Determine the [X, Y] coordinate at the center of the cell enclosing the given text.  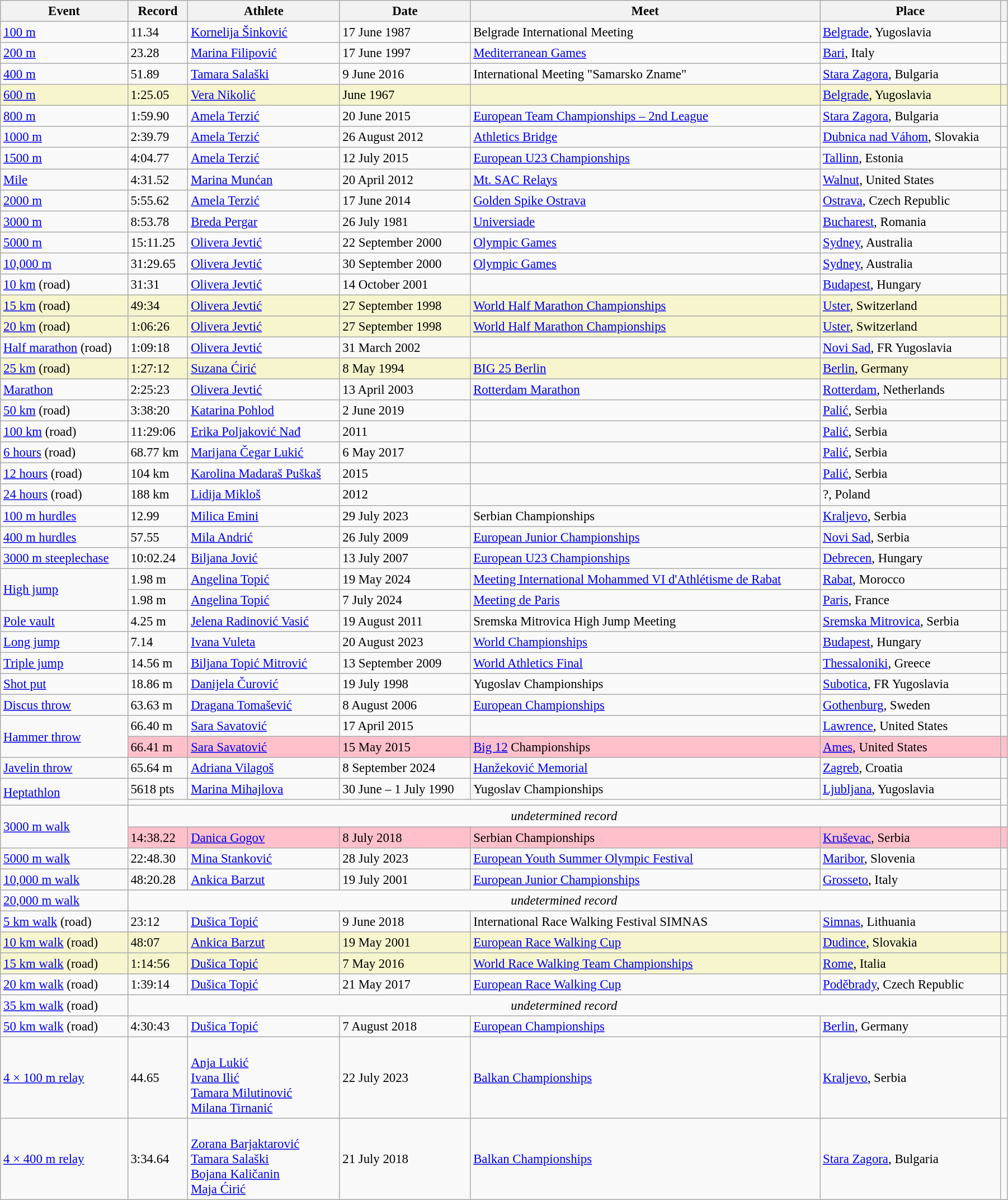
Shot put [64, 684]
200 m [64, 53]
Novi Sad, Serbia [911, 537]
Thessaloniki, Greece [911, 663]
2011 [405, 432]
3000 m steeplechase [64, 558]
Erika Poljaković Nađ [264, 432]
400 m [64, 74]
World Race Walking Team Championships [646, 963]
11.34 [158, 32]
8 September 2024 [405, 768]
22:48.30 [158, 858]
15:11.25 [158, 242]
Record [158, 11]
Lawrence, United States [911, 726]
3:38:20 [158, 411]
Rotterdam Marathon [646, 390]
600 m [64, 95]
7.14 [158, 642]
10,000 m walk [64, 879]
19 July 2001 [405, 879]
Anja LukićIvana IlićTamara MilutinovićMilana Tirnanić [264, 1078]
Meeting International Mohammed VI d'Athlétisme de Rabat [646, 579]
Mediterranean Games [646, 53]
14.56 m [158, 663]
Adriana Vilagoš [264, 768]
20 June 2015 [405, 116]
Event [64, 11]
Golden Spike Ostrava [646, 200]
Breda Pergar [264, 222]
Kruševac, Serbia [911, 837]
Belgrade International Meeting [646, 32]
European Team Championships – 2nd League [646, 116]
Tamara Salaški [264, 74]
1:06:26 [158, 327]
Mina Stanković [264, 858]
20,000 m walk [64, 900]
Danica Gogov [264, 837]
Tallinn, Estonia [911, 158]
4.25 m [158, 621]
Universiade [646, 222]
3000 m walk [64, 827]
66.40 m [158, 726]
15 May 2015 [405, 747]
50 km walk (road) [64, 1027]
International Meeting "Samarsko Zname" [646, 74]
1:09:18 [158, 347]
Big 12 Championships [646, 747]
2:25:23 [158, 390]
14:38.22 [158, 837]
8:53.78 [158, 222]
Hammer throw [64, 736]
Sremska Mitrovica, Serbia [911, 621]
20 km walk (road) [64, 985]
23:12 [158, 921]
Marina Mihajlova [264, 789]
51.89 [158, 74]
15 km walk (road) [64, 963]
1000 m [64, 137]
Athlete [264, 11]
Bucharest, Romania [911, 222]
World Athletics Final [646, 663]
Dragana Tomašević [264, 705]
Ivana Vuleta [264, 642]
23.28 [158, 53]
2000 m [64, 200]
21 May 2017 [405, 985]
Place [911, 11]
1:39:14 [158, 985]
Danijela Čurović [264, 684]
100 m hurdles [64, 516]
68.77 km [158, 453]
10 km (road) [64, 285]
Suzana Ćirić [264, 369]
6 hours (road) [64, 453]
Zorana BarjaktarovićTamara SalaškiBojana KaličaninMaja Ćirić [264, 1159]
100 m [64, 32]
Meet [646, 11]
13 July 2007 [405, 558]
International Race Walking Festival SIMNAS [646, 921]
13 April 2003 [405, 390]
17 April 2015 [405, 726]
10,000 m [64, 263]
31:31 [158, 285]
57.55 [158, 537]
4 × 400 m relay [64, 1159]
Date [405, 11]
17 June 1987 [405, 32]
19 May 2024 [405, 579]
31 March 2002 [405, 347]
3:34.64 [158, 1159]
5618 pts [158, 789]
3000 m [64, 222]
Athletics Bridge [646, 137]
Novi Sad, FR Yugoslavia [911, 347]
104 km [158, 474]
30 September 2000 [405, 263]
24 hours (road) [64, 495]
63.63 m [158, 705]
Karolina Madaraš Puškaš [264, 474]
Dudince, Slovakia [911, 943]
18.86 m [158, 684]
5:55.62 [158, 200]
8 July 2018 [405, 837]
1:59.90 [158, 116]
1:25.05 [158, 95]
8 May 1994 [405, 369]
4:30:43 [158, 1027]
Marathon [64, 390]
BIG 25 Berlin [646, 369]
12 July 2015 [405, 158]
19 July 1998 [405, 684]
Kornelija Šinković [264, 32]
66.41 m [158, 747]
19 May 2001 [405, 943]
8 August 2006 [405, 705]
26 July 1981 [405, 222]
6 May 2017 [405, 453]
21 July 2018 [405, 1159]
50 km (road) [64, 411]
10:02.24 [158, 558]
Triple jump [64, 663]
4 × 100 m relay [64, 1078]
World Championships [646, 642]
2012 [405, 495]
5000 m walk [64, 858]
Marina Filipović [264, 53]
Rabat, Morocco [911, 579]
5 km walk (road) [64, 921]
26 July 2009 [405, 537]
22 September 2000 [405, 242]
Hanžeković Memorial [646, 768]
20 April 2012 [405, 180]
2:39.79 [158, 137]
11:29:06 [158, 432]
12 hours (road) [64, 474]
2 June 2019 [405, 411]
9 June 2016 [405, 74]
20 km (road) [64, 327]
June 1967 [405, 95]
Mt. SAC Relays [646, 180]
100 km (road) [64, 432]
800 m [64, 116]
Meeting de Paris [646, 600]
31:29.65 [158, 263]
Dubnica nad Váhom, Slovakia [911, 137]
14 October 2001 [405, 285]
Pole vault [64, 621]
Lidija Mikloš [264, 495]
Poděbrady, Czech Republic [911, 985]
12.99 [158, 516]
Mile [64, 180]
26 August 2012 [405, 137]
Biljana Jović [264, 558]
25 km (road) [64, 369]
2015 [405, 474]
Walnut, United States [911, 180]
65.64 m [158, 768]
Jelena Radinović Vasić [264, 621]
Biljana Topić Mitrović [264, 663]
Rotterdam, Netherlands [911, 390]
35 km walk (road) [64, 1005]
13 September 2009 [405, 663]
10 km walk (road) [64, 943]
1:14:56 [158, 963]
Katarina Pohlod [264, 411]
7 May 2016 [405, 963]
20 August 2023 [405, 642]
Marina Munćan [264, 180]
Milica Emini [264, 516]
Javelin throw [64, 768]
?, Poland [911, 495]
Mila Andrić [264, 537]
5000 m [64, 242]
4:31.52 [158, 180]
High jump [64, 590]
Subotica, FR Yugoslavia [911, 684]
European Youth Summer Olympic Festival [646, 858]
400 m hurdles [64, 537]
28 July 2023 [405, 858]
Vera Nikolić [264, 95]
49:34 [158, 305]
Zagreb, Croatia [911, 768]
7 August 2018 [405, 1027]
Debrecen, Hungary [911, 558]
Ostrava, Czech Republic [911, 200]
17 June 1997 [405, 53]
29 July 2023 [405, 516]
Ljubljana, Yugoslavia [911, 789]
9 June 2018 [405, 921]
Gothenburg, Sweden [911, 705]
Maribor, Slovenia [911, 858]
Ames, United States [911, 747]
1:27:12 [158, 369]
Discus throw [64, 705]
Half marathon (road) [64, 347]
1500 m [64, 158]
19 August 2011 [405, 621]
188 km [158, 495]
48:20.28 [158, 879]
Marijana Čegar Lukić [264, 453]
4:04.77 [158, 158]
48:07 [158, 943]
Grosseto, Italy [911, 879]
15 km (road) [64, 305]
44.65 [158, 1078]
Long jump [64, 642]
7 July 2024 [405, 600]
Simnas, Lithuania [911, 921]
Bari, Italy [911, 53]
Paris, France [911, 600]
30 June – 1 July 1990 [405, 789]
Sremska Mitrovica High Jump Meeting [646, 621]
Rome, Italia [911, 963]
22 July 2023 [405, 1078]
17 June 2014 [405, 200]
Heptathlon [64, 792]
